Return the (X, Y) coordinate for the center point of the cell that contains the specified text.  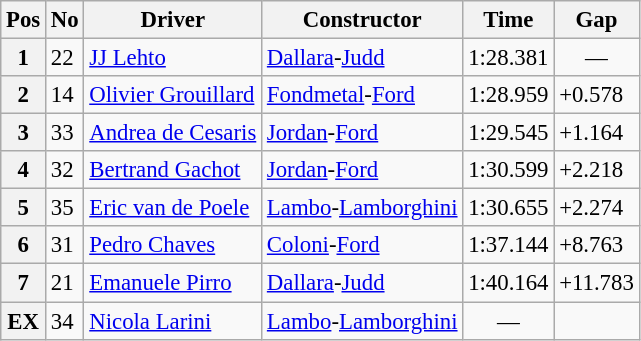
1:28.381 (508, 58)
31 (65, 245)
1 (24, 58)
3 (24, 133)
+1.164 (596, 133)
Pos (24, 20)
JJ Lehto (173, 58)
22 (65, 58)
Constructor (362, 20)
1:30.599 (508, 170)
Driver (173, 20)
EX (24, 321)
Olivier Grouillard (173, 95)
6 (24, 245)
32 (65, 170)
2 (24, 95)
35 (65, 208)
Coloni-Ford (362, 245)
Gap (596, 20)
4 (24, 170)
34 (65, 321)
7 (24, 283)
Bertrand Gachot (173, 170)
5 (24, 208)
Pedro Chaves (173, 245)
1:30.655 (508, 208)
1:28.959 (508, 95)
Eric van de Poele (173, 208)
14 (65, 95)
No (65, 20)
Time (508, 20)
+11.783 (596, 283)
+2.218 (596, 170)
21 (65, 283)
+2.274 (596, 208)
+0.578 (596, 95)
Emanuele Pirro (173, 283)
Fondmetal-Ford (362, 95)
+8.763 (596, 245)
1:37.144 (508, 245)
1:29.545 (508, 133)
33 (65, 133)
Andrea de Cesaris (173, 133)
1:40.164 (508, 283)
Nicola Larini (173, 321)
